Determine the [X, Y] coordinate at the center of the cell enclosing the given text.  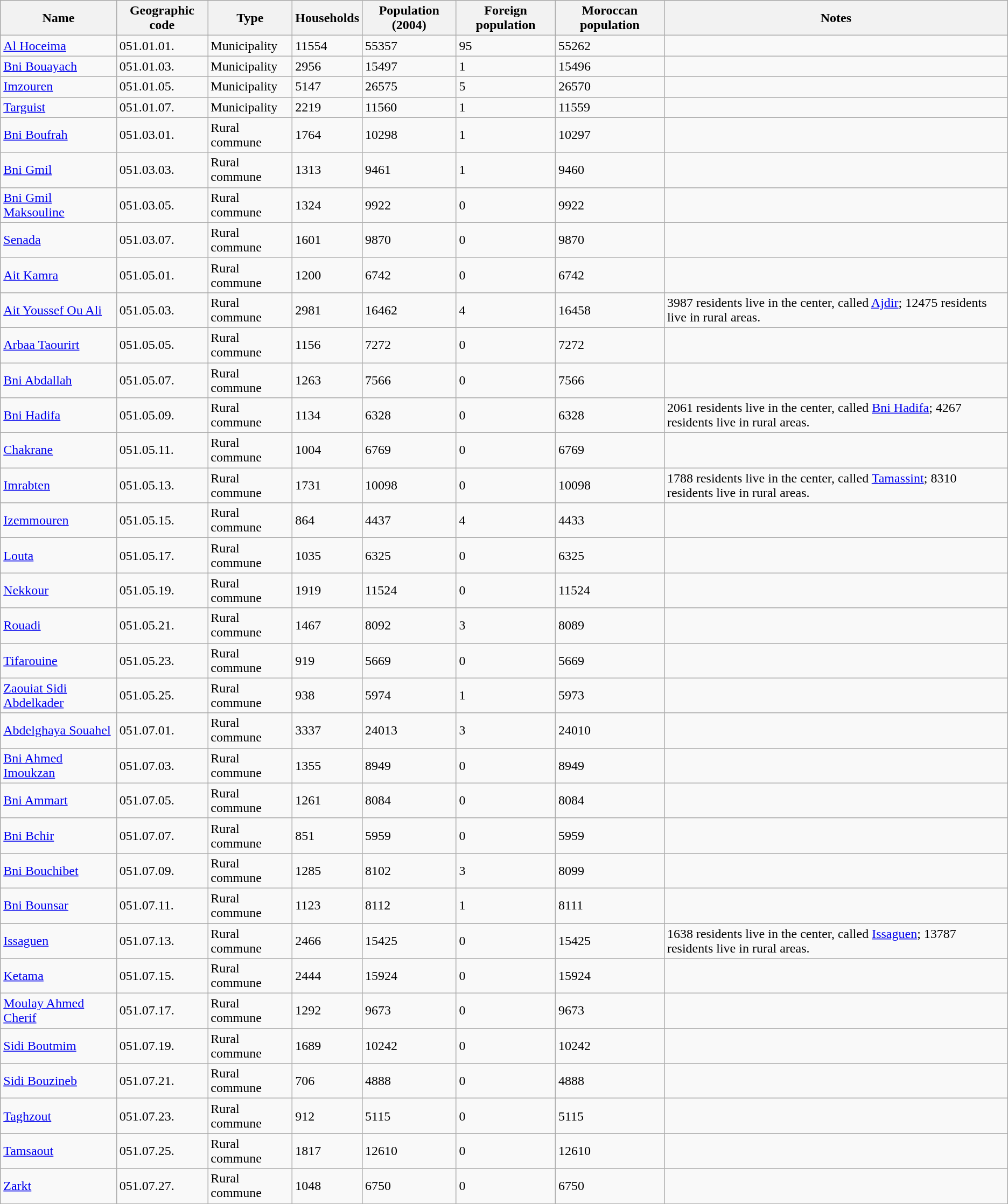
1134 [327, 416]
Foreign population [506, 18]
Zaouiat Sidi Abdelkader [58, 696]
864 [327, 520]
Imrabten [58, 486]
051.07.19. [162, 1046]
Bni Bouchibet [58, 870]
26575 [409, 87]
912 [327, 1116]
051.07.11. [162, 906]
24010 [610, 730]
051.05.11. [162, 450]
051.05.25. [162, 696]
Moroccan population [610, 18]
Abdelghaya Souahel [58, 730]
Senada [58, 240]
Targuist [58, 107]
Bni Bounsar [58, 906]
1324 [327, 205]
1788 residents live in the center, called Tamassint; 8310 residents live in rural areas. [836, 486]
051.05.01. [162, 275]
051.07.09. [162, 870]
1764 [327, 135]
919 [327, 660]
1263 [327, 380]
11559 [610, 107]
051.07.05. [162, 800]
5973 [610, 696]
851 [327, 836]
15496 [610, 66]
1731 [327, 486]
4437 [409, 520]
Bni Ammart [58, 800]
051.01.05. [162, 87]
051.03.03. [162, 170]
051.01.03. [162, 66]
Bni Gmil Maksouline [58, 205]
1123 [327, 906]
051.07.27. [162, 1186]
1156 [327, 345]
Al Hoceima [58, 46]
938 [327, 696]
10297 [610, 135]
Ait Kamra [58, 275]
1261 [327, 800]
1035 [327, 556]
051.05.19. [162, 590]
051.03.07. [162, 240]
051.07.25. [162, 1151]
3987 residents live in the center, called Ajdir; 12475 residents live in rural areas. [836, 310]
8112 [409, 906]
Geographic code [162, 18]
Rouadi [58, 626]
1004 [327, 450]
Tifarouine [58, 660]
9461 [409, 170]
Sidi Bouzineb [58, 1081]
Bni Bchir [58, 836]
2981 [327, 310]
Issaguen [58, 940]
051.07.13. [162, 940]
Bni Hadifa [58, 416]
Bni Abdallah [58, 380]
051.03.05. [162, 205]
051.05.17. [162, 556]
Zarkt [58, 1186]
051.07.23. [162, 1116]
8102 [409, 870]
16458 [610, 310]
4433 [610, 520]
Nekkour [58, 590]
051.05.03. [162, 310]
11560 [409, 107]
051.05.15. [162, 520]
11554 [327, 46]
55262 [610, 46]
Moulay Ahmed Cherif [58, 1011]
051.07.03. [162, 766]
1200 [327, 275]
Bni Bouayach [58, 66]
051.05.07. [162, 380]
1285 [327, 870]
24013 [409, 730]
1689 [327, 1046]
051.05.21. [162, 626]
5974 [409, 696]
1601 [327, 240]
5 [506, 87]
9460 [610, 170]
2061 residents live in the center, called Bni Hadifa; 4267 residents live in rural areas. [836, 416]
Arbaa Taourirt [58, 345]
55357 [409, 46]
2466 [327, 940]
051.07.01. [162, 730]
1292 [327, 1011]
Taghzout [58, 1116]
Bni Ahmed Imoukzan [58, 766]
Households [327, 18]
8099 [610, 870]
051.07.15. [162, 976]
051.01.07. [162, 107]
1467 [327, 626]
Tamsaout [58, 1151]
2444 [327, 976]
1817 [327, 1151]
Louta [58, 556]
Izemmouren [58, 520]
051.03.01. [162, 135]
051.05.13. [162, 486]
051.05.23. [162, 660]
Bni Boufrah [58, 135]
15497 [409, 66]
1919 [327, 590]
Ait Youssef Ou Ali [58, 310]
1048 [327, 1186]
10298 [409, 135]
Notes [836, 18]
8089 [610, 626]
1313 [327, 170]
051.05.05. [162, 345]
Population (2004) [409, 18]
1355 [327, 766]
051.07.17. [162, 1011]
Sidi Boutmim [58, 1046]
Imzouren [58, 87]
16462 [409, 310]
051.07.21. [162, 1081]
Bni Gmil [58, 170]
8092 [409, 626]
Type [250, 18]
2956 [327, 66]
Name [58, 18]
8111 [610, 906]
051.07.07. [162, 836]
2219 [327, 107]
95 [506, 46]
Ketama [58, 976]
051.05.09. [162, 416]
Chakrane [58, 450]
5147 [327, 87]
706 [327, 1081]
051.01.01. [162, 46]
1638 residents live in the center, called Issaguen; 13787 residents live in rural areas. [836, 940]
3337 [327, 730]
26570 [610, 87]
